Locate the cell with the specified text and output its [x, y] center coordinate. 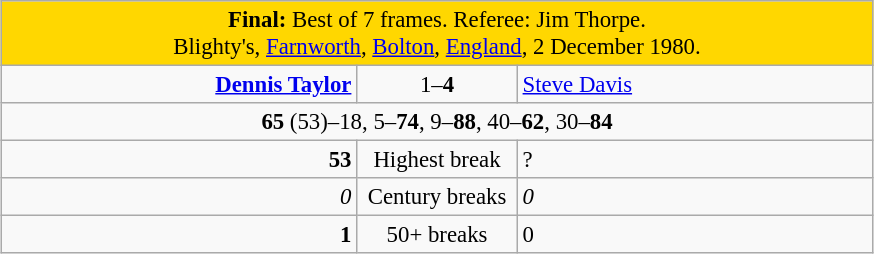
Highest break [438, 160]
1–4 [438, 85]
1 [179, 235]
Steve Davis [695, 85]
Dennis Taylor [179, 85]
65 (53)–18, 5–74, 9–88, 40–62, 30–84 [437, 122]
53 [179, 160]
Final: Best of 7 frames. Referee: Jim Thorpe.Blighty's, Farnworth, Bolton, England, 2 December 1980. [437, 34]
? [695, 160]
Century breaks [438, 197]
50+ breaks [438, 235]
